Capture the cell that displays the provided text and extract its [x, y] central coordinate. 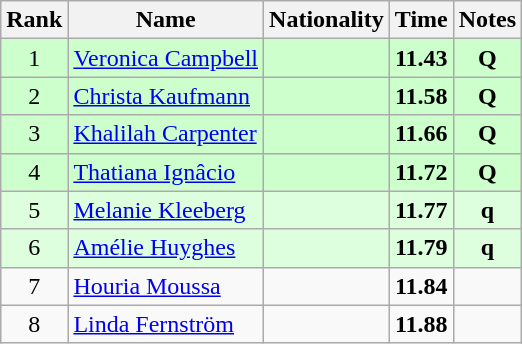
Name [166, 20]
Amélie Huyghes [166, 248]
8 [34, 324]
Christa Kaufmann [166, 96]
11.84 [421, 286]
11.72 [421, 172]
Melanie Kleeberg [166, 210]
11.58 [421, 96]
3 [34, 134]
Time [421, 20]
11.43 [421, 58]
Veronica Campbell [166, 58]
Khalilah Carpenter [166, 134]
11.79 [421, 248]
Thatiana Ignâcio [166, 172]
11.77 [421, 210]
6 [34, 248]
7 [34, 286]
Linda Fernström [166, 324]
11.66 [421, 134]
1 [34, 58]
Rank [34, 20]
Nationality [327, 20]
5 [34, 210]
11.88 [421, 324]
Houria Moussa [166, 286]
2 [34, 96]
Notes [487, 20]
4 [34, 172]
